Scan for the cell matching the given text and deliver its [X, Y] coordinate at center. 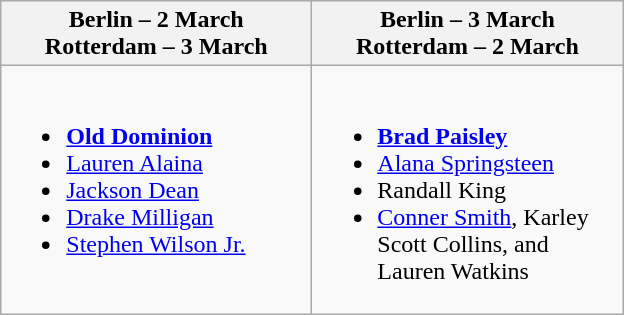
Berlin – 3 March Rotterdam – 2 March [468, 34]
Brad PaisleyAlana SpringsteenRandall KingConner Smith, Karley Scott Collins, and Lauren Watkins [468, 190]
Old DominionLauren AlainaJackson DeanDrake MilliganStephen Wilson Jr. [156, 190]
Berlin – 2 March Rotterdam – 3 March [156, 34]
